Return [X, Y] of the center of cell containing provided text 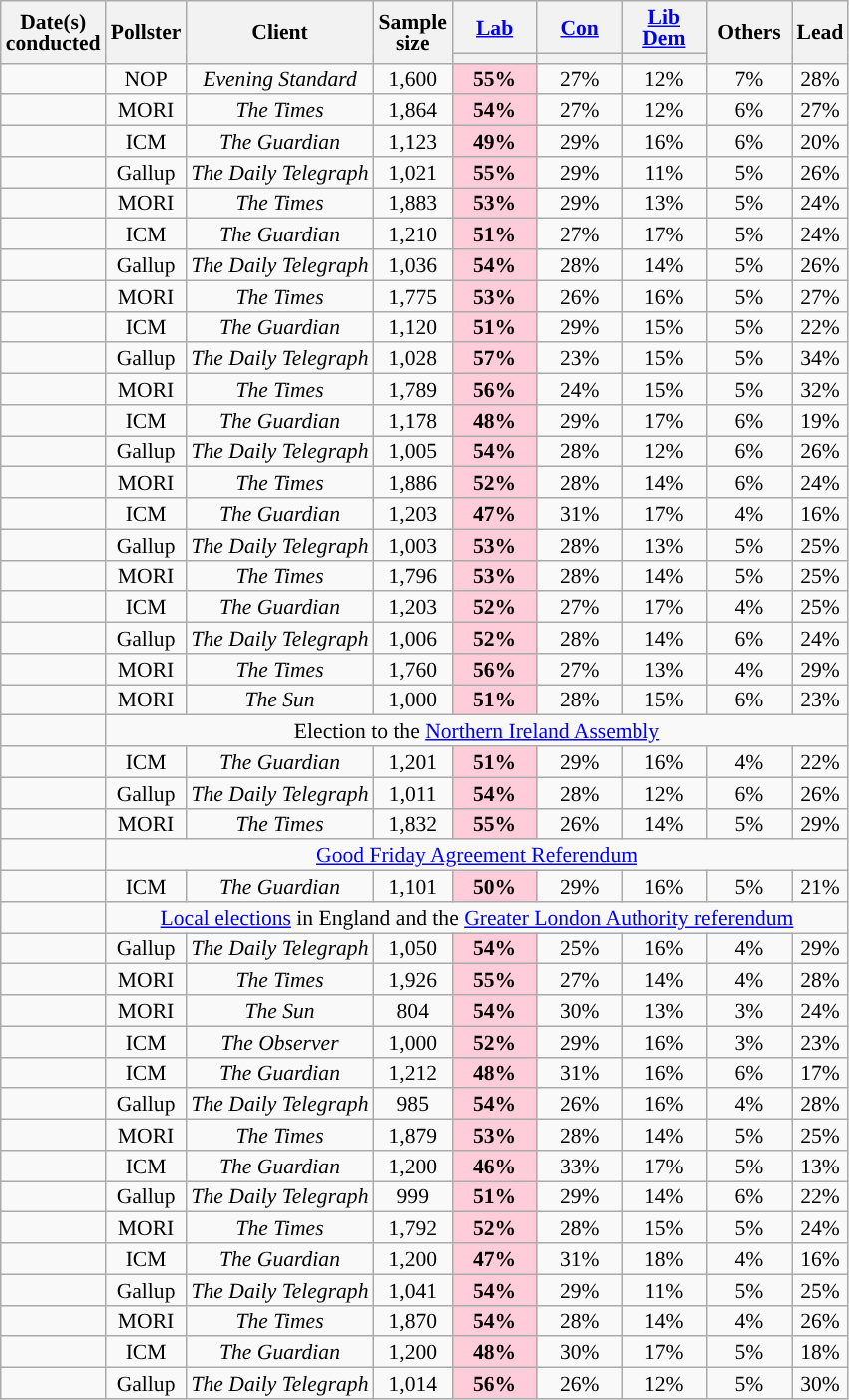
1,212 [413, 1072]
19% [820, 421]
20% [820, 142]
1,123 [413, 142]
1,832 [413, 824]
46% [495, 1166]
49% [495, 142]
Election to the Northern Ireland Assembly [477, 730]
1,050 [413, 948]
1,210 [413, 233]
1,021 [413, 172]
Samplesize [413, 32]
33% [579, 1166]
1,792 [413, 1227]
1,864 [413, 110]
Con [579, 27]
1,789 [413, 389]
1,014 [413, 1383]
1,028 [413, 359]
Lab [495, 27]
1,760 [413, 669]
32% [820, 389]
The Observer [279, 1042]
Local elections in England and the Greater London Authority referendum [477, 918]
Client [279, 32]
Good Friday Agreement Referendum [477, 856]
1,879 [413, 1136]
Lib Dem [664, 27]
985 [413, 1104]
1,178 [413, 421]
1,600 [413, 78]
1,005 [413, 451]
1,775 [413, 295]
1,120 [413, 327]
50% [495, 886]
1,201 [413, 762]
999 [413, 1197]
1,870 [413, 1321]
1,796 [413, 575]
1,036 [413, 265]
Others [748, 32]
1,041 [413, 1289]
1,101 [413, 886]
804 [413, 1010]
Evening Standard [279, 78]
1,926 [413, 980]
1,883 [413, 204]
Pollster [146, 32]
57% [495, 359]
1,011 [413, 792]
7% [748, 78]
1,006 [413, 639]
Lead [820, 32]
Date(s)conducted [54, 32]
1,886 [413, 483]
21% [820, 886]
NOP [146, 78]
1,003 [413, 545]
34% [820, 359]
